Extract the [x, y] coordinate from the center of the cell holding the provided text.  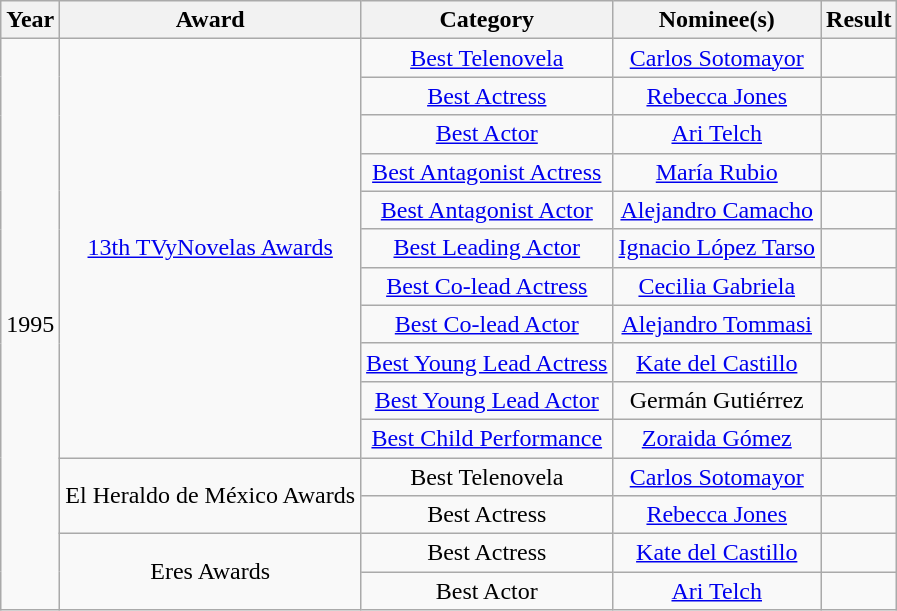
Alejandro Tommasi [717, 324]
María Rubio [717, 172]
Best Young Lead Actor [487, 400]
Nominee(s) [717, 20]
Best Co-lead Actor [487, 324]
Cecilia Gabriela [717, 286]
Year [30, 20]
Best Antagonist Actress [487, 172]
Award [210, 20]
Ignacio López Tarso [717, 248]
Best Co-lead Actress [487, 286]
Eres Awards [210, 572]
1995 [30, 324]
Best Child Performance [487, 438]
Result [859, 20]
Category [487, 20]
Alejandro Camacho [717, 210]
Germán Gutiérrez [717, 400]
Best Young Lead Actress [487, 362]
13th TVyNovelas Awards [210, 248]
Zoraida Gómez [717, 438]
Best Antagonist Actor [487, 210]
Best Leading Actor [487, 248]
El Heraldo de México Awards [210, 496]
